Capture the cell that displays the provided text and extract its [X, Y] central coordinate. 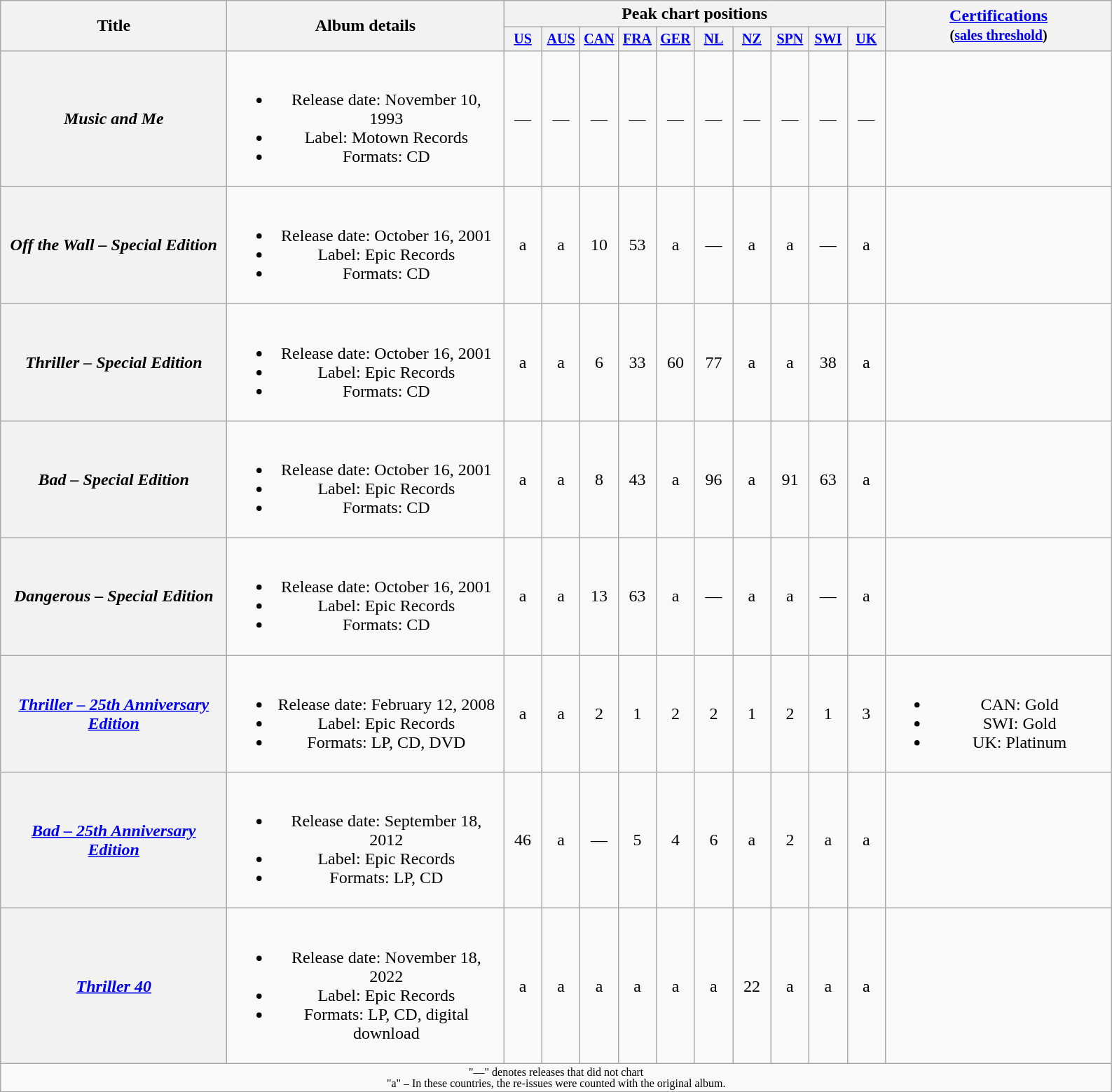
91 [790, 479]
Dangerous – Special Edition [114, 597]
Bad – Special Edition [114, 479]
AUS [561, 39]
CAN [599, 39]
UK [866, 39]
FRA [637, 39]
Release date: September 18, 2012Label: Epic RecordsFormats: LP, CD [366, 840]
60 [675, 362]
33 [637, 362]
22 [752, 985]
Peak chart positions [695, 14]
Album details [366, 26]
GER [675, 39]
53 [637, 245]
SPN [790, 39]
Bad – 25th Anniversary Edition [114, 840]
SWI [828, 39]
NZ [752, 39]
13 [599, 597]
Thriller – Special Edition [114, 362]
8 [599, 479]
38 [828, 362]
4 [675, 840]
Release date: November 18, 2022Label: Epic RecordsFormats: LP, CD, digital download [366, 985]
Title [114, 26]
NL [713, 39]
Release date: November 10, 1993 Label: Motown RecordsFormats: CD [366, 118]
46 [523, 840]
CAN: GoldSWI: GoldUK: Platinum [999, 714]
5 [637, 840]
10 [599, 245]
Release date: February 12, 2008Label: Epic RecordsFormats: LP, CD, DVD [366, 714]
Thriller – 25th Anniversary Edition [114, 714]
Certifications(sales threshold) [999, 26]
Off the Wall – Special Edition [114, 245]
Thriller 40 [114, 985]
"—" denotes releases that did not chart"a" – In these countries, the re-issues were counted with the original album. [556, 1078]
77 [713, 362]
Music and Me [114, 118]
3 [866, 714]
43 [637, 479]
US [523, 39]
96 [713, 479]
